Pinpoint the cell where the given text exists, returning its (x, y) midpoint coordinate. 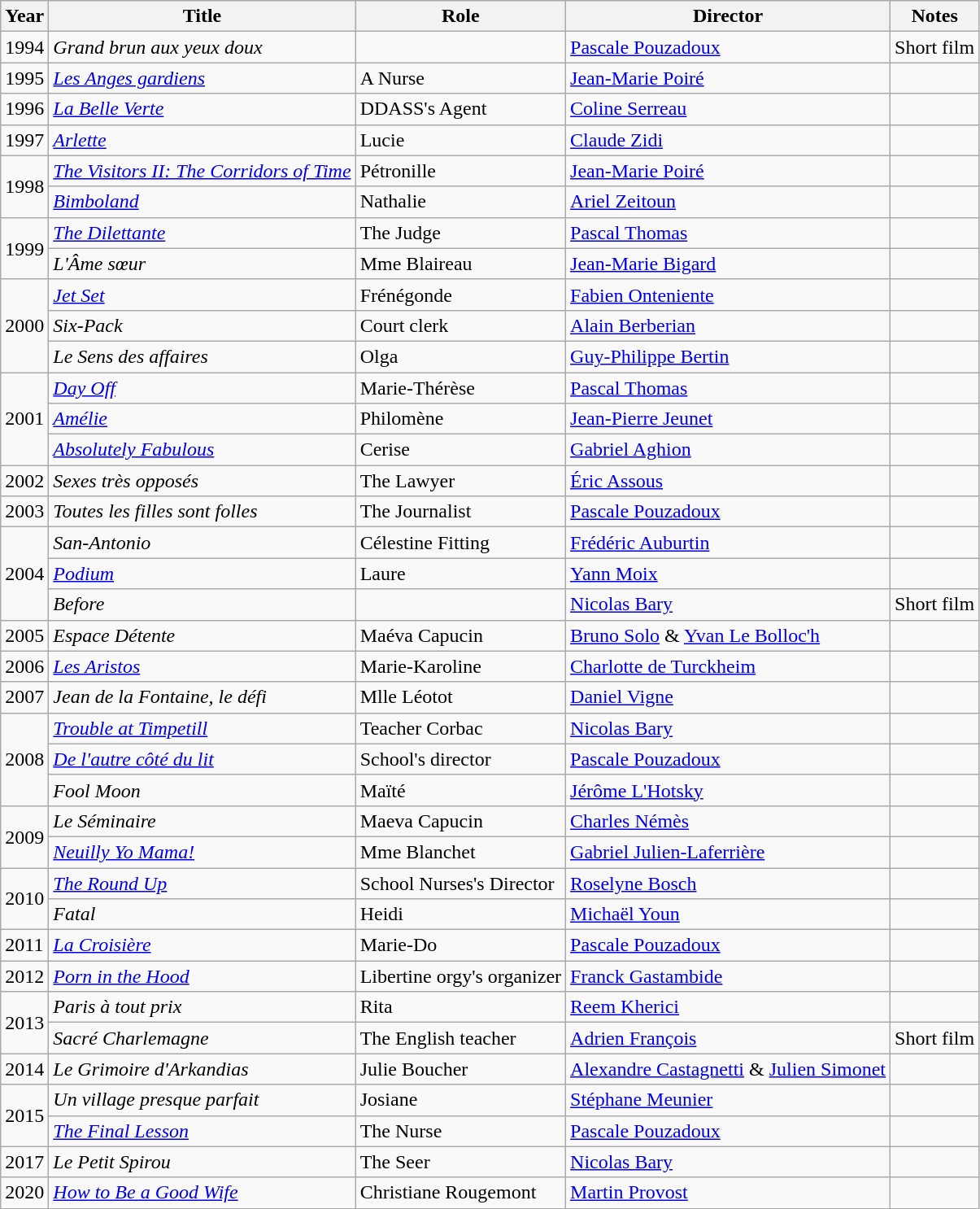
Podium (202, 574)
Gabriel Julien-Laferrière (729, 852)
School's director (460, 759)
Coline Serreau (729, 109)
Fabien Onteniente (729, 295)
Les Anges gardiens (202, 78)
Christiane Rougemont (460, 1193)
Ariel Zeitoun (729, 202)
The Visitors II: The Corridors of Time (202, 171)
Frédéric Auburtin (729, 543)
Director (729, 16)
Porn in the Hood (202, 976)
1999 (24, 248)
Olga (460, 356)
L'Âme sœur (202, 264)
Mme Blaireau (460, 264)
How to Be a Good Wife (202, 1193)
Claude Zidi (729, 140)
Daniel Vigne (729, 697)
The English teacher (460, 1038)
Guy-Philippe Bertin (729, 356)
Court clerk (460, 325)
2005 (24, 635)
Teacher Corbac (460, 728)
Franck Gastambide (729, 976)
Stéphane Meunier (729, 1100)
Le Petit Spirou (202, 1162)
Adrien François (729, 1038)
Espace Détente (202, 635)
1998 (24, 186)
Heidi (460, 914)
Year (24, 16)
De l'autre côté du lit (202, 759)
Rita (460, 1007)
2003 (24, 512)
Roselyne Bosch (729, 883)
School Nurses's Director (460, 883)
2014 (24, 1069)
Alain Berberian (729, 325)
The Nurse (460, 1131)
Jet Set (202, 295)
Le Séminaire (202, 821)
2008 (24, 759)
Six-Pack (202, 325)
Bruno Solo & Yvan Le Bolloc'h (729, 635)
Martin Provost (729, 1193)
1995 (24, 78)
Absolutely Fabulous (202, 450)
2010 (24, 898)
Grand brun aux yeux doux (202, 47)
Mme Blanchet (460, 852)
Day Off (202, 388)
The Judge (460, 233)
Charles Némès (729, 821)
2001 (24, 419)
The Seer (460, 1162)
The Dilettante (202, 233)
2009 (24, 836)
Michaël Youn (729, 914)
1997 (24, 140)
Maéva Capucin (460, 635)
Frénégonde (460, 295)
Maïté (460, 790)
Bimboland (202, 202)
Josiane (460, 1100)
Gabriel Aghion (729, 450)
Le Grimoire d'Arkandias (202, 1069)
2020 (24, 1193)
The Lawyer (460, 481)
The Journalist (460, 512)
Alexandre Castagnetti & Julien Simonet (729, 1069)
Marie-Do (460, 945)
2012 (24, 976)
Fool Moon (202, 790)
Trouble at Timpetill (202, 728)
Marie-Karoline (460, 666)
Amélie (202, 419)
2007 (24, 697)
Julie Boucher (460, 1069)
Cerise (460, 450)
Paris à tout prix (202, 1007)
La Belle Verte (202, 109)
The Round Up (202, 883)
Laure (460, 574)
Fatal (202, 914)
2004 (24, 574)
San-Antonio (202, 543)
Jérôme L'Hotsky (729, 790)
Yann Moix (729, 574)
Toutes les filles sont folles (202, 512)
Sexes très opposés (202, 481)
Jean de la Fontaine, le défi (202, 697)
Pétronille (460, 171)
DDASS's Agent (460, 109)
Sacré Charlemagne (202, 1038)
Libertine orgy's organizer (460, 976)
2000 (24, 325)
A Nurse (460, 78)
Jean-Marie Bigard (729, 264)
Reem Kherici (729, 1007)
2006 (24, 666)
1994 (24, 47)
Marie-Thérèse (460, 388)
Philomène (460, 419)
2015 (24, 1115)
2011 (24, 945)
Jean-Pierre Jeunet (729, 419)
Le Sens des affaires (202, 356)
Before (202, 604)
Mlle Léotot (460, 697)
2013 (24, 1023)
Les Aristos (202, 666)
Éric Assous (729, 481)
Title (202, 16)
2017 (24, 1162)
Notes (935, 16)
2002 (24, 481)
La Croisière (202, 945)
Neuilly Yo Mama! (202, 852)
Arlette (202, 140)
Nathalie (460, 202)
The Final Lesson (202, 1131)
Maeva Capucin (460, 821)
Un village presque parfait (202, 1100)
1996 (24, 109)
Lucie (460, 140)
Célestine Fitting (460, 543)
Charlotte de Turckheim (729, 666)
Role (460, 16)
